Search for the cell housing the specified text and yield its (X, Y) center coordinate. 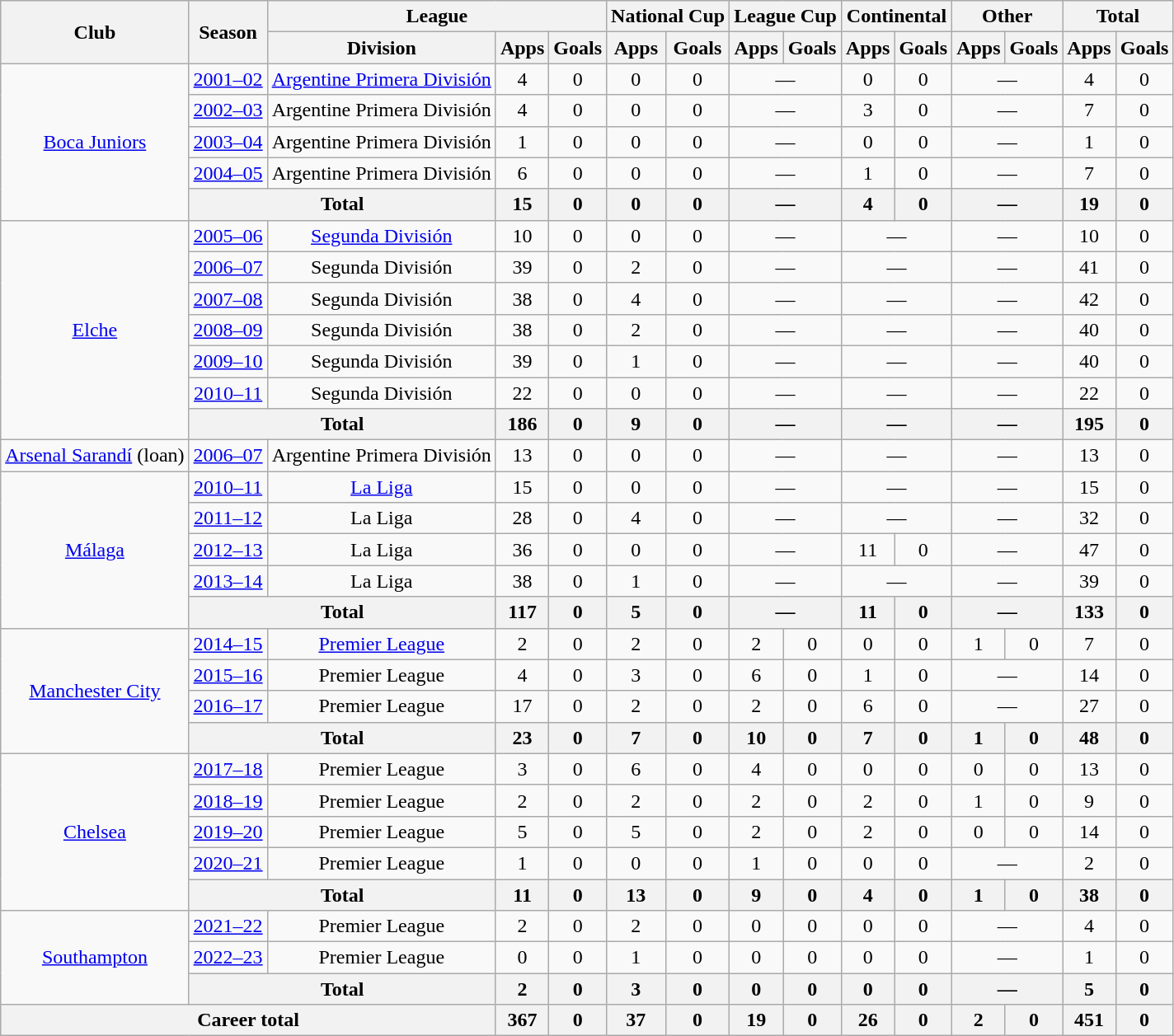
37 (636, 1020)
47 (1089, 550)
2020–21 (228, 863)
23 (522, 738)
Málaga (95, 550)
National Cup (668, 16)
Division (381, 48)
Elche (95, 330)
2014–15 (228, 644)
Arsenal Sarandí (loan) (95, 456)
Chelsea (95, 832)
2005–06 (228, 236)
195 (1089, 424)
Career total (249, 1020)
Continental (896, 16)
2016–17 (228, 706)
Southampton (95, 958)
32 (1089, 518)
2002–03 (228, 110)
2019–20 (228, 832)
Season (228, 32)
2003–04 (228, 142)
Manchester City (95, 691)
2017–18 (228, 769)
League Cup (786, 16)
League (437, 16)
Club (95, 32)
17 (522, 706)
186 (522, 424)
2011–12 (228, 518)
2004–05 (228, 173)
42 (1089, 298)
2001–02 (228, 79)
2007–08 (228, 298)
27 (1089, 706)
2022–23 (228, 958)
2018–19 (228, 800)
451 (1089, 1020)
367 (522, 1020)
36 (522, 550)
2008–09 (228, 330)
133 (1089, 612)
117 (522, 612)
2013–14 (228, 581)
26 (867, 1020)
2009–10 (228, 361)
2021–22 (228, 926)
28 (522, 518)
2015–16 (228, 675)
48 (1089, 738)
2012–13 (228, 550)
41 (1089, 267)
Other (1007, 16)
Boca Juniors (95, 142)
